Determine the [x, y] coordinate at the center of the cell enclosing the given text.  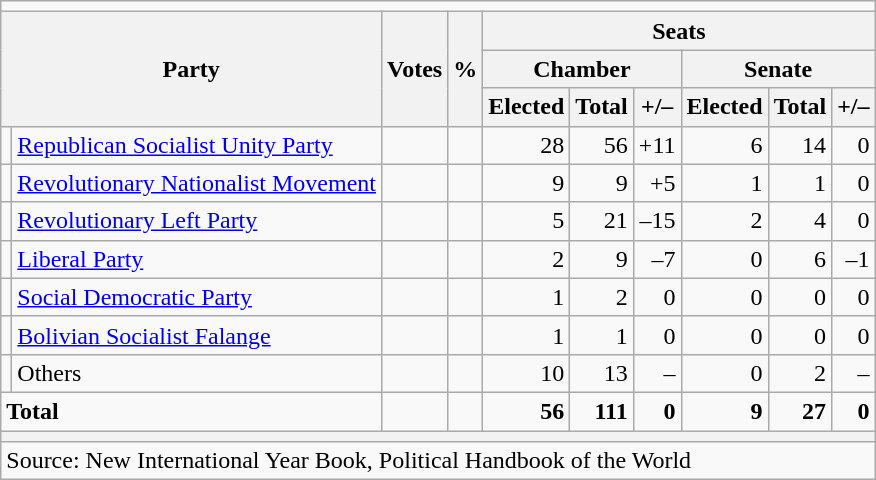
Revolutionary Left Party [197, 221]
–15 [657, 221]
% [466, 69]
–7 [657, 259]
+5 [657, 183]
Social Democratic Party [197, 297]
10 [526, 373]
28 [526, 145]
21 [602, 221]
4 [800, 221]
13 [602, 373]
Chamber [582, 69]
Senate [778, 69]
Bolivian Socialist Falange [197, 335]
Republican Socialist Unity Party [197, 145]
5 [526, 221]
Revolutionary Nationalist Movement [197, 183]
+11 [657, 145]
Votes [414, 69]
Others [197, 373]
111 [602, 411]
–1 [854, 259]
Liberal Party [197, 259]
Source: New International Year Book, Political Handbook of the World [438, 461]
14 [800, 145]
Seats [679, 31]
Party [192, 69]
27 [800, 411]
